Provide the (X, Y) coordinate of the cell's center where the given text is located.  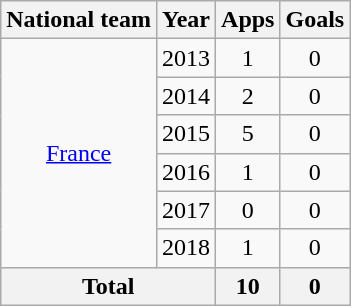
10 (248, 286)
2 (248, 96)
Total (108, 286)
2017 (186, 210)
Year (186, 20)
France (79, 153)
5 (248, 134)
Apps (248, 20)
National team (79, 20)
2013 (186, 58)
Goals (315, 20)
2016 (186, 172)
2014 (186, 96)
2015 (186, 134)
2018 (186, 248)
